Find where the given text appears and provide that cell's center as [x, y] coordinate. 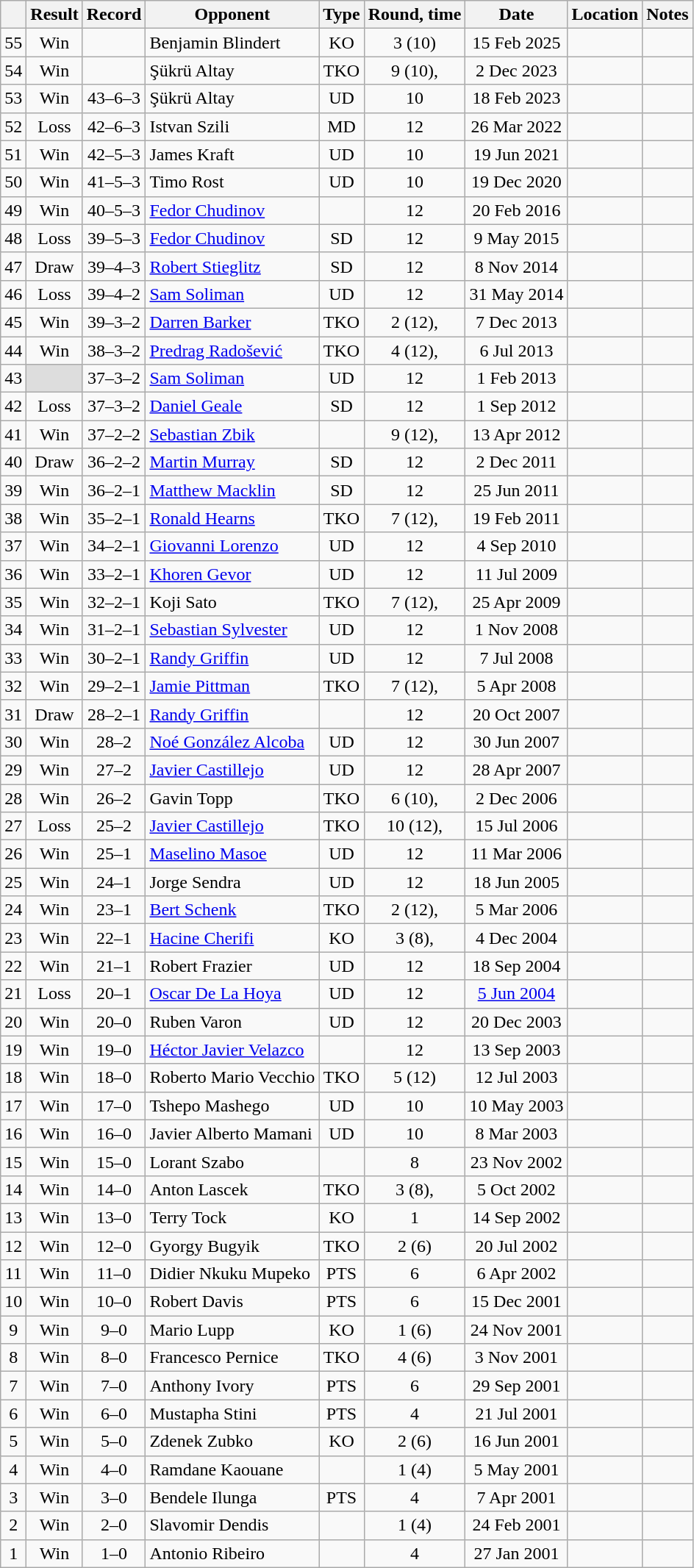
3–0 [114, 1497]
20 Dec 2003 [516, 1022]
Roberto Mario Vecchio [232, 1078]
Gyorgy Bugyik [232, 1246]
25 Jun 2011 [516, 490]
25–1 [114, 854]
Sebastian Zbik [232, 434]
12–0 [114, 1246]
19–0 [114, 1050]
7–0 [114, 1386]
Darren Barker [232, 322]
Francesco Pernice [232, 1358]
43 [13, 379]
Maselino Masoe [232, 854]
Result [54, 15]
29 [13, 770]
20–1 [114, 994]
21 [13, 994]
11 [13, 1274]
4 Sep 2010 [516, 546]
21 Jul 2001 [516, 1414]
31 May 2014 [516, 294]
Robert Frazier [232, 966]
Ramdane Kaouane [232, 1469]
15 Feb 2025 [516, 43]
Terry Tock [232, 1217]
Khoren Gevor [232, 574]
14–0 [114, 1189]
10 (12), [415, 826]
2 Dec 2023 [516, 71]
41 [13, 434]
45 [13, 322]
33 [13, 658]
15 Jul 2006 [516, 826]
34–2–1 [114, 546]
23 [13, 938]
20 [13, 1022]
35–2–1 [114, 518]
16 [13, 1134]
21–1 [114, 966]
Didier Nkuku Mupeko [232, 1274]
1 (6) [415, 1330]
46 [13, 294]
Jorge Sendra [232, 882]
14 [13, 1189]
15 [13, 1161]
Ruben Varon [232, 1022]
5–0 [114, 1442]
42–6–3 [114, 126]
6–0 [114, 1414]
23–1 [114, 910]
Héctor Javier Velazco [232, 1050]
10–0 [114, 1302]
6 (10), [415, 798]
7 [13, 1386]
9 [13, 1330]
11 Jul 2009 [516, 574]
38 [13, 518]
22 [13, 966]
8 Mar 2003 [516, 1134]
15 Dec 2001 [516, 1302]
28–2 [114, 742]
5 (12) [415, 1078]
Istvan Szili [232, 126]
47 [13, 266]
Type [341, 15]
18 [13, 1078]
1 Feb 2013 [516, 379]
Matthew Macklin [232, 490]
5 Jun 2004 [516, 994]
Anton Lascek [232, 1189]
Gavin Topp [232, 798]
9–0 [114, 1330]
11 Mar 2006 [516, 854]
3 [13, 1497]
24–1 [114, 882]
42–5–3 [114, 154]
22–1 [114, 938]
6 Apr 2002 [516, 1274]
27 [13, 826]
Oscar De La Hoya [232, 994]
8 Nov 2014 [516, 266]
Timo Rost [232, 182]
32 [13, 686]
2 Dec 2011 [516, 462]
18 Jun 2005 [516, 882]
5 May 2001 [516, 1469]
5 Apr 2008 [516, 686]
28–2–1 [114, 714]
Mustapha Stini [232, 1414]
52 [13, 126]
23 Nov 2002 [516, 1161]
37 [13, 546]
36 [13, 574]
18 Feb 2023 [516, 99]
Daniel Geale [232, 407]
39 [13, 490]
13 Sep 2003 [516, 1050]
33–2–1 [114, 574]
Robert Davis [232, 1302]
16–0 [114, 1134]
Hacine Cherifi [232, 938]
36–2–2 [114, 462]
1 Sep 2012 [516, 407]
20 Jul 2002 [516, 1246]
7 Apr 2001 [516, 1497]
28 Apr 2007 [516, 770]
53 [13, 99]
MD [341, 126]
4–0 [114, 1469]
24 [13, 910]
37–2–2 [114, 434]
25 [13, 882]
36–2–1 [114, 490]
13–0 [114, 1217]
James Kraft [232, 154]
27–2 [114, 770]
24 Feb 2001 [516, 1525]
43–6–3 [114, 99]
5 Oct 2002 [516, 1189]
30–2–1 [114, 658]
Jamie Pittman [232, 686]
9 (10), [415, 71]
19 [13, 1050]
19 Feb 2011 [516, 518]
29–2–1 [114, 686]
Koji Sato [232, 602]
17 [13, 1106]
35 [13, 602]
20 Oct 2007 [516, 714]
Opponent [232, 15]
20 Feb 2016 [516, 210]
Antonio Ribeiro [232, 1553]
24 Nov 2001 [516, 1330]
Martin Murray [232, 462]
27 Jan 2001 [516, 1553]
31–2–1 [114, 630]
1–0 [114, 1553]
5 Mar 2006 [516, 910]
Round, time [415, 15]
Sebastian Sylvester [232, 630]
41–5–3 [114, 182]
Bendele Ilunga [232, 1497]
42 [13, 407]
18–0 [114, 1078]
9 May 2015 [516, 238]
28 [13, 798]
3 (10) [415, 43]
54 [13, 71]
31 [13, 714]
3 Nov 2001 [516, 1358]
26 [13, 854]
11–0 [114, 1274]
49 [13, 210]
Tshepo Mashego [232, 1106]
13 [13, 1217]
32–2–1 [114, 602]
Predrag Radošević [232, 351]
26–2 [114, 798]
29 Sep 2001 [516, 1386]
12 Jul 2003 [516, 1078]
25–2 [114, 826]
6 Jul 2013 [516, 351]
Benjamin Blindert [232, 43]
Slavomir Dendis [232, 1525]
4 Dec 2004 [516, 938]
14 Sep 2002 [516, 1217]
4 (6) [415, 1358]
20–0 [114, 1022]
Location [605, 15]
8–0 [114, 1358]
19 Dec 2020 [516, 182]
Ronald Hearns [232, 518]
40–5–3 [114, 210]
30 Jun 2007 [516, 742]
Zdenek Zubko [232, 1442]
55 [13, 43]
Robert Stieglitz [232, 266]
Mario Lupp [232, 1330]
Notes [668, 15]
Javier Alberto Mamani [232, 1134]
44 [13, 351]
26 Mar 2022 [516, 126]
Lorant Szabo [232, 1161]
16 Jun 2001 [516, 1442]
39–3–2 [114, 322]
Bert Schenk [232, 910]
Anthony Ivory [232, 1386]
7 Dec 2013 [516, 322]
39–5–3 [114, 238]
4 (12), [415, 351]
Record [114, 15]
Noé González Alcoba [232, 742]
39–4–2 [114, 294]
13 Apr 2012 [516, 434]
39–4–3 [114, 266]
38–3–2 [114, 351]
15–0 [114, 1161]
2 [13, 1525]
25 Apr 2009 [516, 602]
40 [13, 462]
30 [13, 742]
51 [13, 154]
18 Sep 2004 [516, 966]
Giovanni Lorenzo [232, 546]
19 Jun 2021 [516, 154]
1 Nov 2008 [516, 630]
2–0 [114, 1525]
50 [13, 182]
17–0 [114, 1106]
34 [13, 630]
7 Jul 2008 [516, 658]
48 [13, 238]
5 [13, 1442]
10 May 2003 [516, 1106]
Date [516, 15]
9 (12), [415, 434]
2 Dec 2006 [516, 798]
